Search for the cell housing the specified text and yield its [x, y] center coordinate. 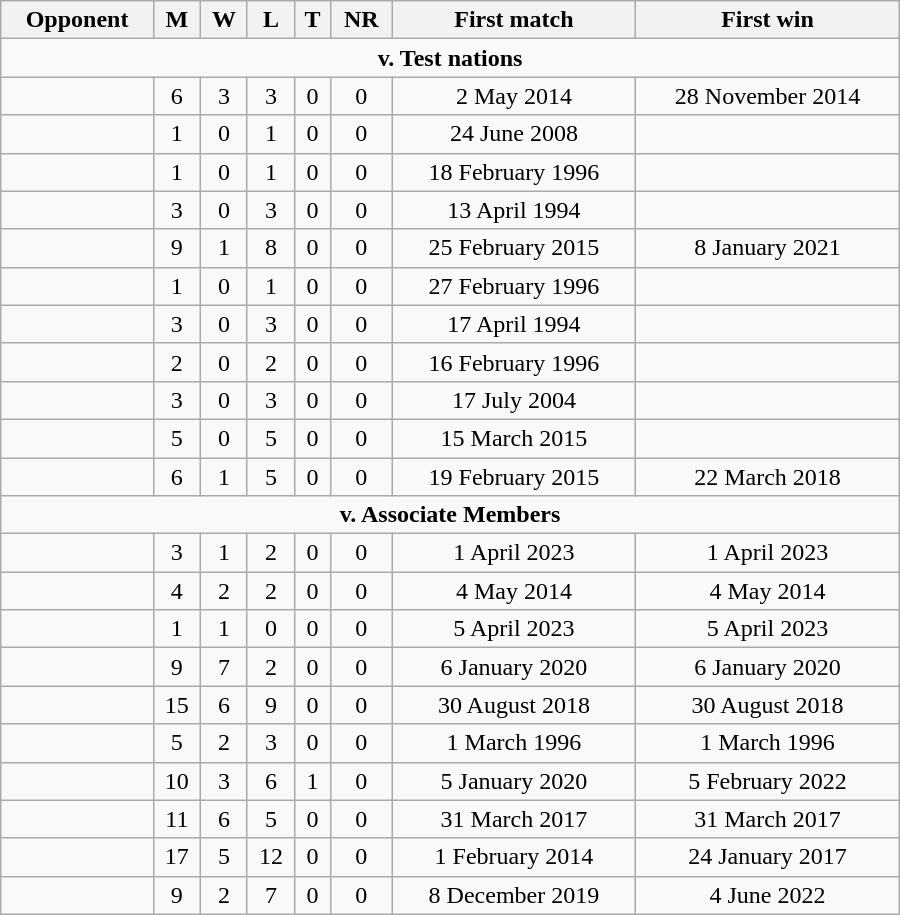
W [224, 20]
24 January 2017 [768, 857]
11 [176, 819]
22 March 2018 [768, 477]
18 February 1996 [514, 172]
Opponent [78, 20]
17 July 2004 [514, 400]
8 December 2019 [514, 895]
v. Test nations [450, 58]
13 April 1994 [514, 210]
4 [176, 591]
24 June 2008 [514, 134]
M [176, 20]
2 May 2014 [514, 96]
v. Associate Members [450, 515]
T [312, 20]
25 February 2015 [514, 248]
17 April 1994 [514, 324]
First win [768, 20]
15 March 2015 [514, 438]
16 February 1996 [514, 362]
5 February 2022 [768, 781]
17 [176, 857]
15 [176, 705]
28 November 2014 [768, 96]
8 [270, 248]
19 February 2015 [514, 477]
12 [270, 857]
NR [362, 20]
First match [514, 20]
10 [176, 781]
5 January 2020 [514, 781]
1 February 2014 [514, 857]
4 June 2022 [768, 895]
8 January 2021 [768, 248]
27 February 1996 [514, 286]
L [270, 20]
